Pinpoint the cell where the given text exists, returning its [X, Y] midpoint coordinate. 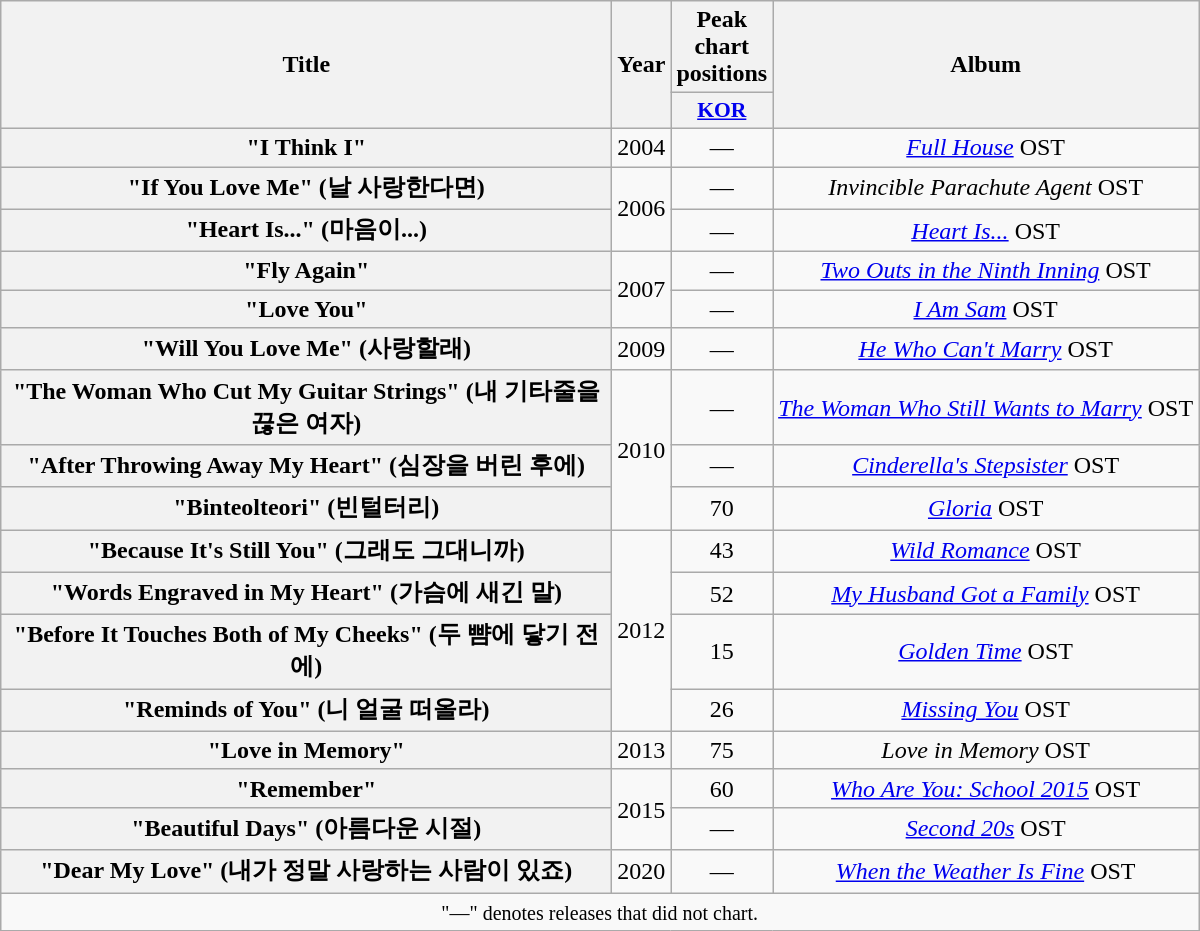
2012 [642, 631]
"Because It's Still You" (그래도 그대니까) [306, 552]
2006 [642, 208]
When the Weather Is Fine OST [986, 872]
2010 [642, 450]
60 [722, 788]
2013 [642, 750]
"Reminds of You" (니 얼굴 떠올라) [306, 710]
"If You Love Me" (날 사랑한다면) [306, 188]
Year [642, 65]
"Remember" [306, 788]
"Words Engraved in My Heart" (가슴에 새긴 말) [306, 594]
Second 20s OST [986, 828]
Wild Romance OST [986, 552]
Invincible Parachute Agent OST [986, 188]
43 [722, 552]
2015 [642, 810]
"—" denotes releases that did not chart. [600, 911]
Album [986, 65]
Two Outs in the Ninth Inning OST [986, 271]
2009 [642, 350]
2007 [642, 290]
Heart Is... OST [986, 230]
"Fly Again" [306, 271]
"Love You" [306, 309]
I Am Sam OST [986, 309]
My Husband Got a Family OST [986, 594]
"Binteolteori" (빈털터리) [306, 508]
52 [722, 594]
"Love in Memory" [306, 750]
The Woman Who Still Wants to Marry OST [986, 407]
Gloria OST [986, 508]
26 [722, 710]
Who Are You: School 2015 OST [986, 788]
"I Think I" [306, 147]
Title [306, 65]
Cinderella's Stepsister OST [986, 466]
2004 [642, 147]
"Will You Love Me" (사랑할래) [306, 350]
15 [722, 652]
"The Woman Who Cut My Guitar Strings" (내 기타줄을 끊은 여자) [306, 407]
"Heart Is..." (마음이...) [306, 230]
"Before It Touches Both of My Cheeks" (두 뺨에 닿기 전에) [306, 652]
KOR [722, 111]
75 [722, 750]
Peak chart positions [722, 47]
Missing You OST [986, 710]
He Who Can't Marry OST [986, 350]
Golden Time OST [986, 652]
Full House OST [986, 147]
70 [722, 508]
Love in Memory OST [986, 750]
"After Throwing Away My Heart" (심장을 버린 후에) [306, 466]
2020 [642, 872]
"Dear My Love" (내가 정말 사랑하는 사람이 있죠) [306, 872]
"Beautiful Days" (아름다운 시절) [306, 828]
